Determine the (x, y) coordinate at the center of the cell enclosing the given text.  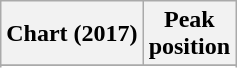
Peakposition (189, 34)
Chart (2017) (72, 34)
